Determine the (X, Y) coordinate at the center of the cell enclosing the given text.  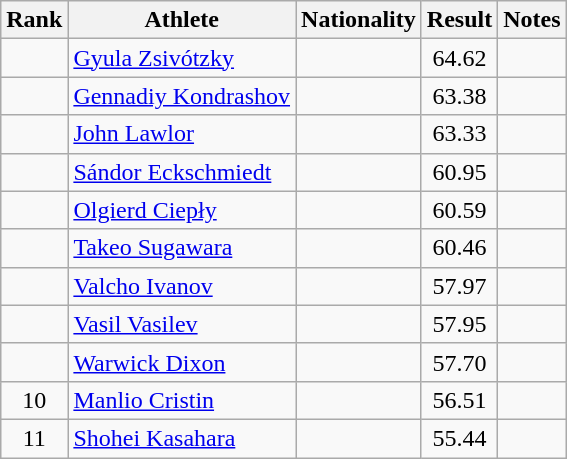
63.33 (459, 134)
Manlio Cristin (182, 400)
Sándor Eckschmiedt (182, 172)
55.44 (459, 438)
60.46 (459, 248)
57.95 (459, 324)
Gyula Zsivótzky (182, 58)
Takeo Sugawara (182, 248)
Nationality (359, 20)
63.38 (459, 96)
60.95 (459, 172)
56.51 (459, 400)
Athlete (182, 20)
John Lawlor (182, 134)
Warwick Dixon (182, 362)
Vasil Vasilev (182, 324)
Notes (532, 20)
10 (34, 400)
Gennadiy Kondrashov (182, 96)
57.70 (459, 362)
Olgierd Ciepły (182, 210)
60.59 (459, 210)
11 (34, 438)
64.62 (459, 58)
Valcho Ivanov (182, 286)
57.97 (459, 286)
Shohei Kasahara (182, 438)
Rank (34, 20)
Result (459, 20)
